Pinpoint the cell where the given text exists, returning its (X, Y) midpoint coordinate. 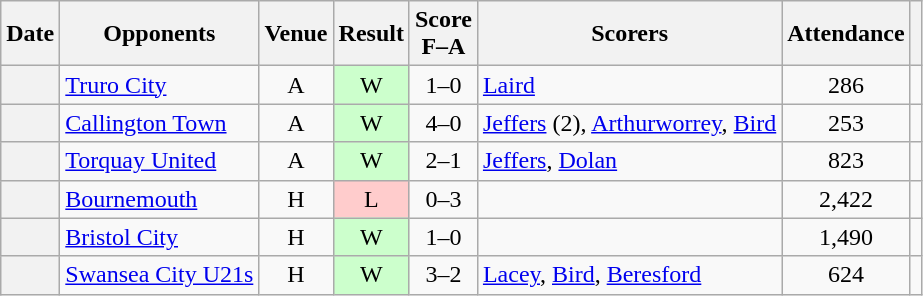
ScoreF–A (443, 34)
2,422 (846, 199)
823 (846, 161)
0–3 (443, 199)
Scorers (629, 34)
286 (846, 85)
1,490 (846, 237)
253 (846, 123)
2–1 (443, 161)
4–0 (443, 123)
Truro City (160, 85)
Bristol City (160, 237)
Swansea City U21s (160, 275)
Callington Town (160, 123)
Venue (296, 34)
Date (30, 34)
Result (371, 34)
624 (846, 275)
Jeffers, Dolan (629, 161)
L (371, 199)
Attendance (846, 34)
Opponents (160, 34)
Jeffers (2), Arthurworrey, Bird (629, 123)
Bournemouth (160, 199)
3–2 (443, 275)
Laird (629, 85)
Torquay United (160, 161)
Lacey, Bird, Beresford (629, 275)
